Determine the [X, Y] coordinate at the center of the cell enclosing the given text.  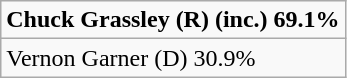
Vernon Garner (D) 30.9% [173, 58]
Chuck Grassley (R) (inc.) 69.1% [173, 20]
